Output the (X, Y) coordinate of the center of the cell containing the given text.  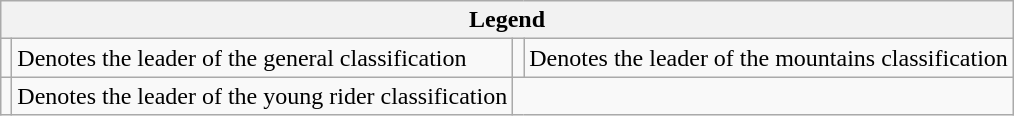
Legend (508, 20)
Denotes the leader of the mountains classification (769, 58)
Denotes the leader of the general classification (262, 58)
Denotes the leader of the young rider classification (262, 96)
